Locate the cell with the specified text and output its (x, y) center coordinate. 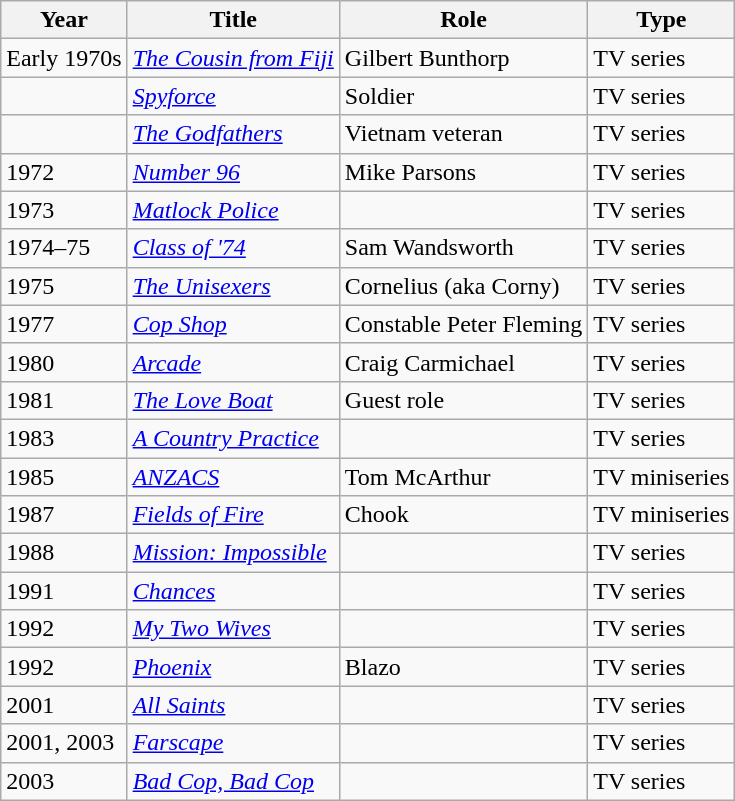
Constable Peter Fleming (463, 324)
1983 (64, 438)
Cop Shop (233, 324)
1977 (64, 324)
All Saints (233, 705)
2001, 2003 (64, 743)
Mission: Impossible (233, 553)
Tom McArthur (463, 477)
Chances (233, 591)
Arcade (233, 362)
Chook (463, 515)
1980 (64, 362)
Gilbert Bunthorp (463, 58)
Vietnam veteran (463, 134)
Year (64, 20)
Farscape (233, 743)
1974–75 (64, 248)
1973 (64, 210)
Spyforce (233, 96)
ANZACS (233, 477)
Number 96 (233, 172)
1975 (64, 286)
1991 (64, 591)
Early 1970s (64, 58)
2003 (64, 781)
Bad Cop, Bad Cop (233, 781)
Type (662, 20)
Soldier (463, 96)
1988 (64, 553)
Blazo (463, 667)
The Cousin from Fiji (233, 58)
Craig Carmichael (463, 362)
Role (463, 20)
Title (233, 20)
Phoenix (233, 667)
The Unisexers (233, 286)
A Country Practice (233, 438)
Matlock Police (233, 210)
1987 (64, 515)
Sam Wandsworth (463, 248)
The Love Boat (233, 400)
1972 (64, 172)
Class of '74 (233, 248)
Cornelius (aka Corny) (463, 286)
Fields of Fire (233, 515)
1985 (64, 477)
Mike Parsons (463, 172)
2001 (64, 705)
Guest role (463, 400)
1981 (64, 400)
The Godfathers (233, 134)
My Two Wives (233, 629)
